Locate the cell with the specified text and output its [x, y] center coordinate. 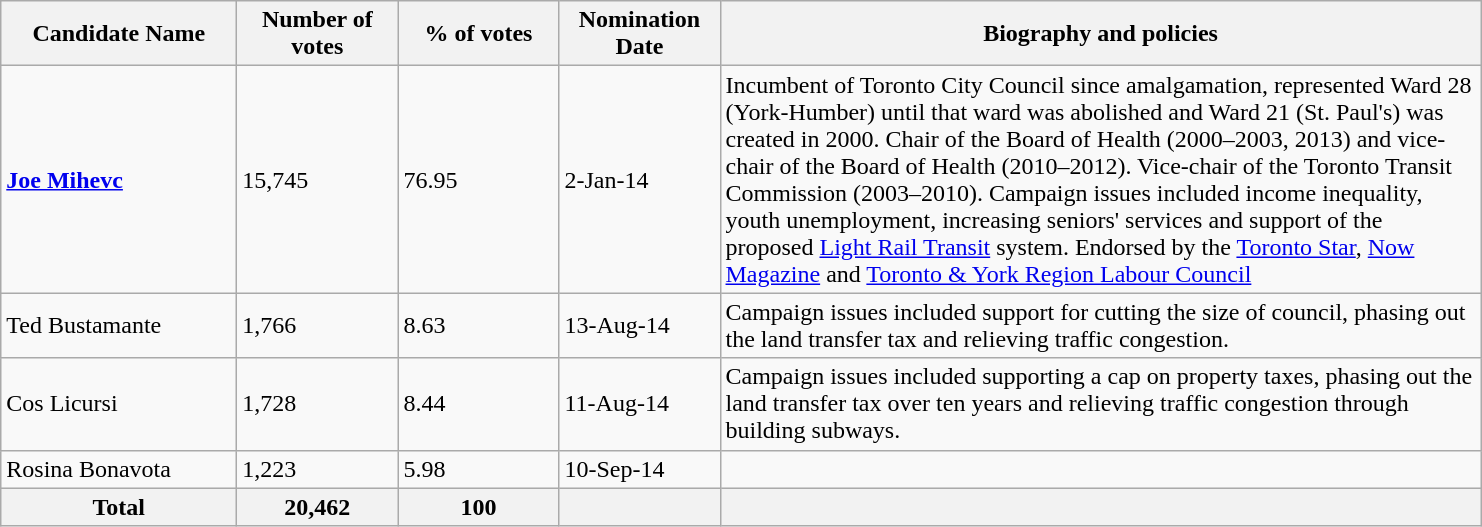
11-Aug-14 [640, 404]
76.95 [478, 180]
Rosina Bonavota [119, 469]
Joe Mihevc [119, 180]
8.63 [478, 326]
2-Jan-14 [640, 180]
Biography and policies [1100, 34]
10-Sep-14 [640, 469]
Total [119, 507]
8.44 [478, 404]
1,766 [318, 326]
Cos Licursi [119, 404]
Candidate Name [119, 34]
Campaign issues included support for cutting the size of council, phasing out the land transfer tax and relieving traffic congestion. [1100, 326]
Nomination Date [640, 34]
Ted Bustamante [119, 326]
5.98 [478, 469]
1,728 [318, 404]
100 [478, 507]
1,223 [318, 469]
% of votes [478, 34]
15,745 [318, 180]
Number of votes [318, 34]
13-Aug-14 [640, 326]
20,462 [318, 507]
